For the text-containing cell, return its midpoint in (X, Y) coordinate format. 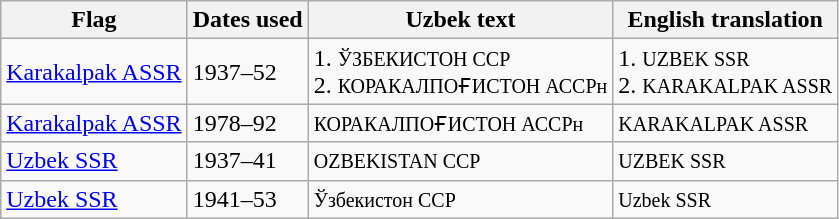
Flag (94, 20)
1937–41 (248, 161)
1978–92 (248, 123)
1941–53 (248, 199)
1937–52 (248, 72)
English translation (726, 20)
Ўзбекистон CCP (460, 199)
Uzbek text (460, 20)
1. UZBEK SSR2. KARAKALPAK ASSR (726, 72)
КОРАКАЛПОҒИСТОН АССРн (460, 123)
Dates used (248, 20)
KARAKALPAK ASSR (726, 123)
1. ЎЗБЕКИСТОН ССР2. КОРАКАЛПОҒИСТОН АССРн (460, 72)
OZBEKISTAN CCP (460, 161)
UZBEK SSR (726, 161)
